Identify which cell holds the provided text, then report its [x, y] central coordinate. 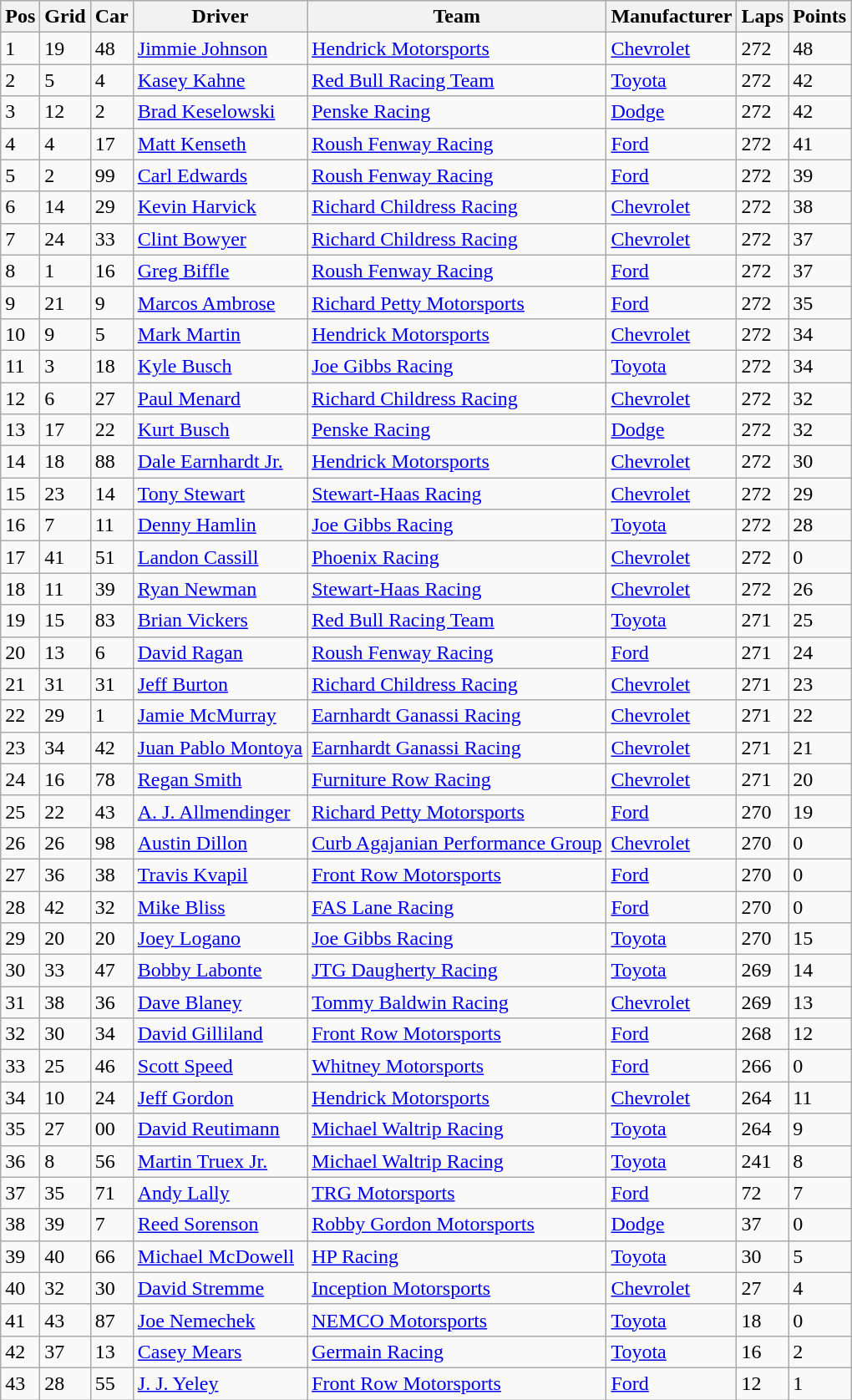
83 [112, 621]
Landon Cassill [220, 557]
Dale Earnhardt Jr. [220, 462]
Juan Pablo Montoya [220, 748]
Matt Kenseth [220, 144]
Curb Agajanian Performance Group [457, 843]
HP Racing [457, 1256]
Martin Truex Jr. [220, 1161]
Joey Logano [220, 939]
Jamie McMurray [220, 716]
266 [763, 1066]
Team [457, 17]
Travis Kvapil [220, 875]
Reed Sorenson [220, 1225]
71 [112, 1193]
241 [763, 1161]
A. J. Allmendinger [220, 811]
72 [763, 1193]
Clint Bowyer [220, 239]
Robby Gordon Motorsports [457, 1225]
Greg Biffle [220, 271]
David Gilliland [220, 1034]
Kevin Harvick [220, 207]
66 [112, 1256]
Casey Mears [220, 1352]
Germain Racing [457, 1352]
Joe Nemechek [220, 1320]
87 [112, 1320]
Car [112, 17]
Phoenix Racing [457, 557]
Whitney Motorsports [457, 1066]
Laps [763, 17]
Denny Hamlin [220, 525]
David Ragan [220, 652]
David Reutimann [220, 1129]
Bobby Labonte [220, 971]
Jimmie Johnson [220, 48]
Manufacturer [672, 17]
Mark Martin [220, 334]
99 [112, 175]
Jeff Gordon [220, 1098]
78 [112, 779]
Brad Keselowski [220, 112]
00 [112, 1129]
Driver [220, 17]
Scott Speed [220, 1066]
Grid [65, 17]
Paul Menard [220, 398]
FAS Lane Racing [457, 906]
268 [763, 1034]
Carl Edwards [220, 175]
Furniture Row Racing [457, 779]
Marcos Ambrose [220, 302]
Jeff Burton [220, 684]
Austin Dillon [220, 843]
88 [112, 462]
Points [820, 17]
Andy Lally [220, 1193]
Pos [20, 17]
TRG Motorsports [457, 1193]
NEMCO Motorsports [457, 1320]
Tommy Baldwin Racing [457, 1002]
51 [112, 557]
46 [112, 1066]
David Stremme [220, 1288]
J. J. Yeley [220, 1383]
Tony Stewart [220, 494]
55 [112, 1383]
Inception Motorsports [457, 1288]
98 [112, 843]
Brian Vickers [220, 621]
Regan Smith [220, 779]
JTG Daugherty Racing [457, 971]
Kurt Busch [220, 430]
Kyle Busch [220, 366]
Mike Bliss [220, 906]
Ryan Newman [220, 589]
Kasey Kahne [220, 80]
56 [112, 1161]
Michael McDowell [220, 1256]
Dave Blaney [220, 1002]
47 [112, 971]
